Return (X, Y) of the center of cell containing provided text 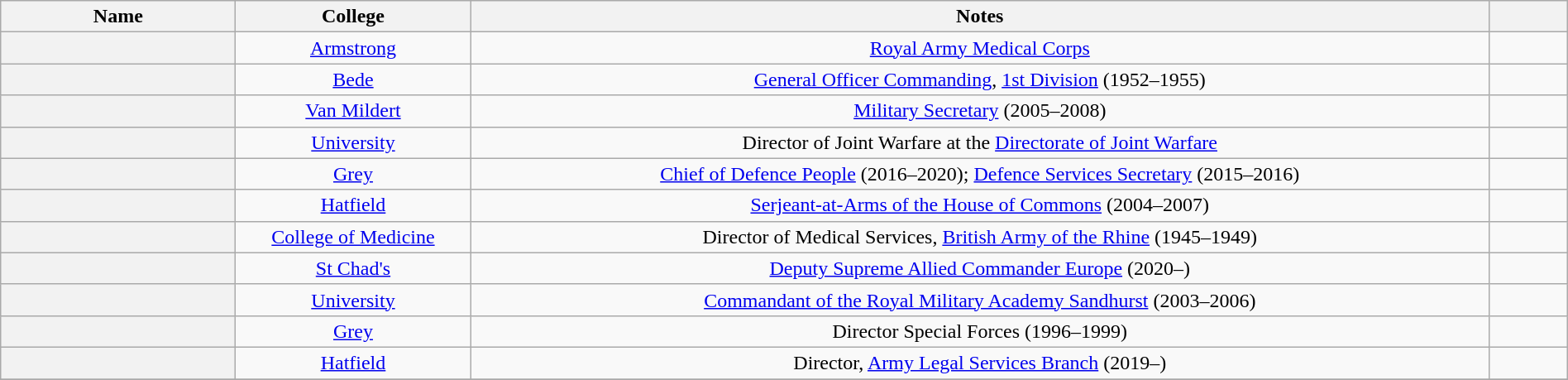
Bede (353, 79)
Military Secretary (2005–2008) (979, 111)
Notes (979, 17)
Royal Army Medical Corps (979, 48)
General Officer Commanding, 1st Division (1952–1955) (979, 79)
St Chad's (353, 268)
Van Mildert (353, 111)
Director Special Forces (1996–1999) (979, 331)
Serjeant-at-Arms of the House of Commons (2004–2007) (979, 205)
Commandant of the Royal Military Academy Sandhurst (2003–2006) (979, 300)
College of Medicine (353, 237)
Director, Army Legal Services Branch (2019–) (979, 363)
Armstrong (353, 48)
Chief of Defence People (2016–2020); Defence Services Secretary (2015–2016) (979, 174)
Director of Medical Services, British Army of the Rhine (1945–1949) (979, 237)
College (353, 17)
Name (118, 17)
Director of Joint Warfare at the Directorate of Joint Warfare (979, 142)
Deputy Supreme Allied Commander Europe (2020–) (979, 268)
